Scan for the cell matching the given text and deliver its (X, Y) coordinate at center. 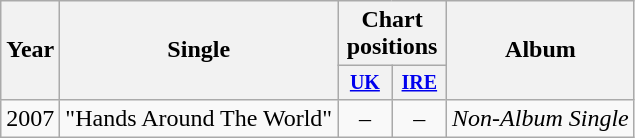
Chart positions (392, 34)
Album (541, 50)
Single (199, 50)
IRE (419, 82)
2007 (30, 118)
"Hands Around The World" (199, 118)
Non-Album Single (541, 118)
Year (30, 50)
UK (365, 82)
